For the text-containing cell, return its midpoint in (X, Y) coordinate format. 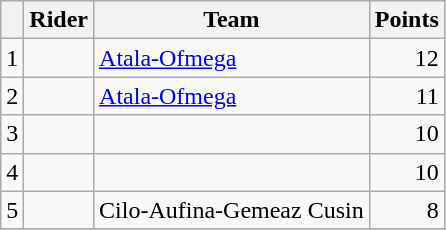
4 (12, 172)
Team (232, 20)
5 (12, 210)
Rider (59, 20)
11 (406, 96)
8 (406, 210)
Cilo-Aufina-Gemeaz Cusin (232, 210)
12 (406, 58)
1 (12, 58)
2 (12, 96)
Points (406, 20)
3 (12, 134)
